Search for the cell housing the specified text and yield its (X, Y) center coordinate. 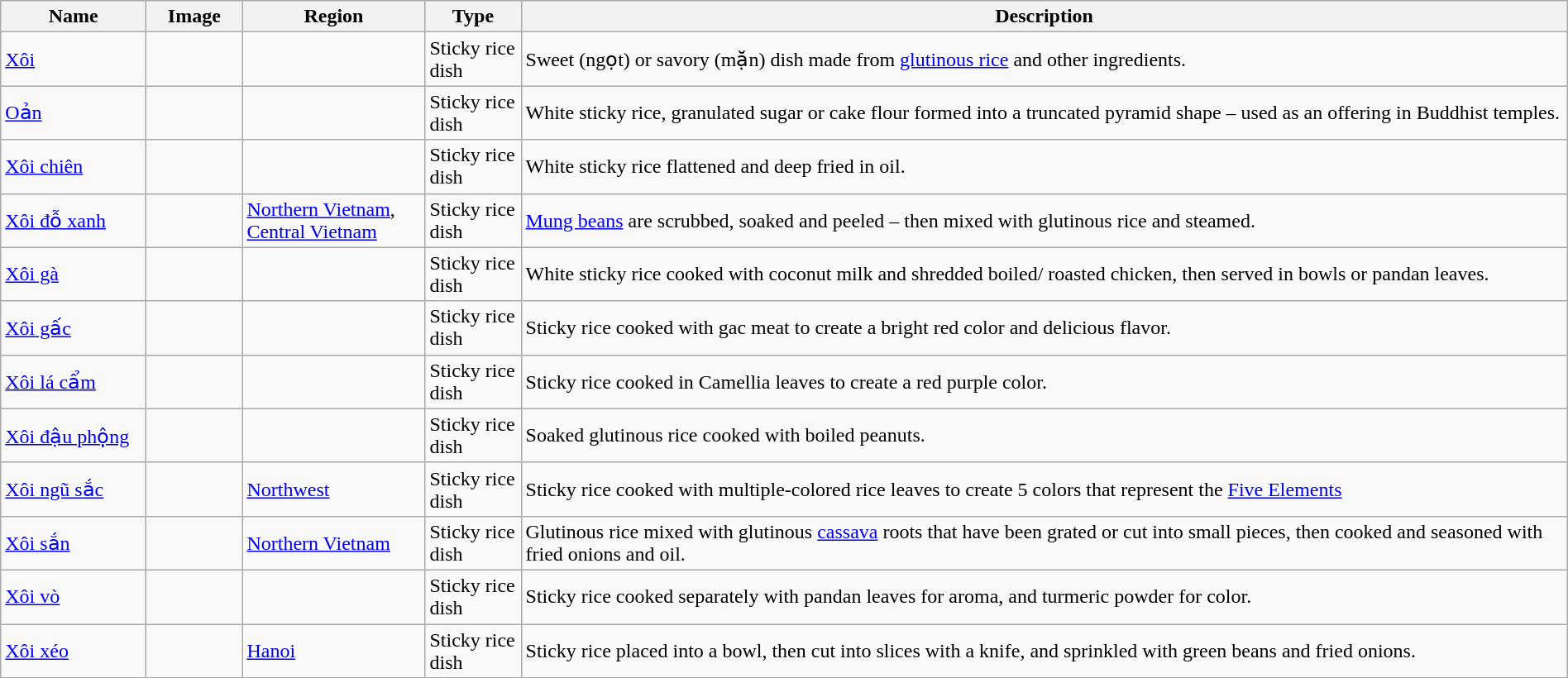
Oản (74, 112)
Type (473, 17)
Image (194, 17)
Sticky rice cooked with multiple-colored rice leaves to create 5 colors that represent the Five Elements (1044, 489)
Sticky rice cooked with gac meat to create a bright red color and delicious flavor. (1044, 327)
Sticky rice cooked separately with pandan leaves for aroma, and turmeric powder for color. (1044, 597)
Mung beans are scrubbed, soaked and peeled – then mixed with glutinous rice and steamed. (1044, 220)
Region (334, 17)
Xôi vò (74, 597)
Glutinous rice mixed with glutinous cassava roots that have been grated or cut into small pieces, then cooked and seasoned with fried onions and oil. (1044, 542)
Xôi đỗ xanh (74, 220)
Xôi ngũ sắc (74, 489)
Hanoi (334, 650)
Name (74, 17)
White sticky rice flattened and deep fried in oil. (1044, 167)
Xôi đậu phộng (74, 435)
White sticky rice, granulated sugar or cake flour formed into a truncated pyramid shape – used as an offering in Buddhist temples. (1044, 112)
Xôi lá cẩm (74, 382)
Sticky rice cooked in Camellia leaves to create a red purple color. (1044, 382)
Xôi xéo (74, 650)
Xôi gấc (74, 327)
Northwest (334, 489)
White sticky rice cooked with coconut milk and shredded boiled/ roasted chicken, then served in bowls or pandan leaves. (1044, 275)
Xôi chiên (74, 167)
Soaked glutinous rice cooked with boiled peanuts. (1044, 435)
Sweet (ngọt) or savory (mặn) dish made from glutinous rice and other ingredients. (1044, 60)
Xôi (74, 60)
Description (1044, 17)
Sticky rice placed into a bowl, then cut into slices with a knife, and sprinkled with green beans and fried onions. (1044, 650)
Xôi sắn (74, 542)
Northern Vietnam, Central Vietnam (334, 220)
Xôi gà (74, 275)
Northern Vietnam (334, 542)
